Output the [X, Y] coordinate of the center of the cell containing the given text.  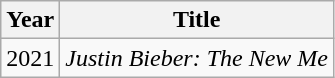
Title [197, 20]
Justin Bieber: The New Me [197, 58]
2021 [30, 58]
Year [30, 20]
